Output the (X, Y) coordinate of the center of the cell containing the given text.  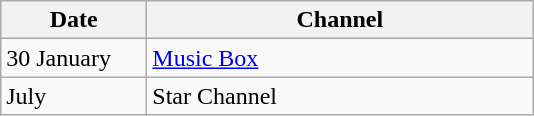
Date (74, 20)
Music Box (340, 58)
30 January (74, 58)
Star Channel (340, 96)
Channel (340, 20)
July (74, 96)
